Provide the (x, y) coordinate of the cell's center where the given text is located.  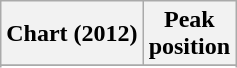
Peakposition (189, 34)
Chart (2012) (72, 34)
